Search for the cell housing the specified text and yield its (X, Y) center coordinate. 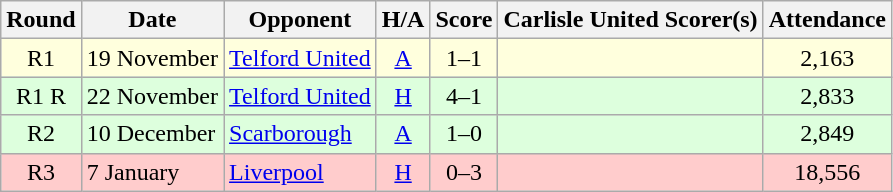
2,833 (827, 96)
19 November (152, 58)
18,556 (827, 172)
2,849 (827, 134)
R1 R (41, 96)
10 December (152, 134)
7 January (152, 172)
22 November (152, 96)
Attendance (827, 20)
Round (41, 20)
R3 (41, 172)
Score (464, 20)
2,163 (827, 58)
1–0 (464, 134)
1–1 (464, 58)
R2 (41, 134)
R1 (41, 58)
Carlisle United Scorer(s) (630, 20)
Date (152, 20)
4–1 (464, 96)
Liverpool (300, 172)
0–3 (464, 172)
Scarborough (300, 134)
H/A (403, 20)
Opponent (300, 20)
